Return [X, Y] of the center of cell containing provided text 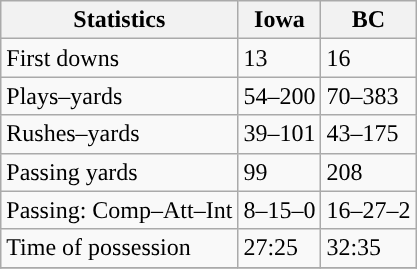
208 [368, 172]
Plays–yards [120, 96]
70–383 [368, 96]
43–175 [368, 134]
16–27–2 [368, 210]
99 [280, 172]
Statistics [120, 20]
First downs [120, 58]
16 [368, 58]
Passing: Comp–Att–Int [120, 210]
Iowa [280, 20]
39–101 [280, 134]
8–15–0 [280, 210]
Time of possession [120, 248]
27:25 [280, 248]
32:35 [368, 248]
13 [280, 58]
BC [368, 20]
Rushes–yards [120, 134]
Passing yards [120, 172]
54–200 [280, 96]
